Return the [x, y] coordinate for the center point of the cell that contains the specified text.  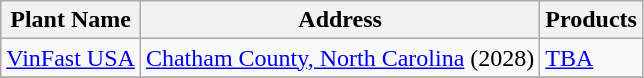
Chatham County, North Carolina (2028) [340, 58]
Address [340, 20]
Products [592, 20]
Plant Name [71, 20]
VinFast USA [71, 58]
TBA [592, 58]
